For the text-containing cell, return its midpoint in (X, Y) coordinate format. 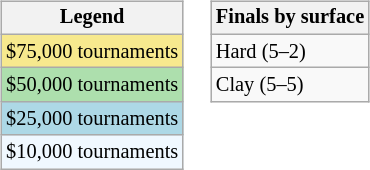
Clay (5–5) (290, 85)
Hard (5–2) (290, 51)
$25,000 tournaments (92, 119)
$50,000 tournaments (92, 85)
Legend (92, 18)
$75,000 tournaments (92, 51)
$10,000 tournaments (92, 152)
Finals by surface (290, 18)
